Capture the cell that displays the provided text and extract its (X, Y) central coordinate. 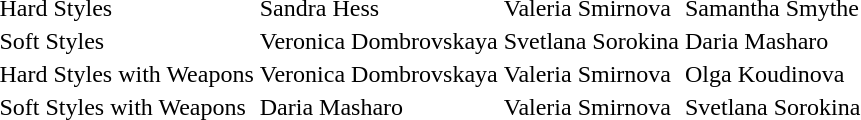
Valeria Smirnova (591, 74)
Svetlana Sorokina (591, 41)
